Scan for the cell matching the given text and deliver its [x, y] coordinate at center. 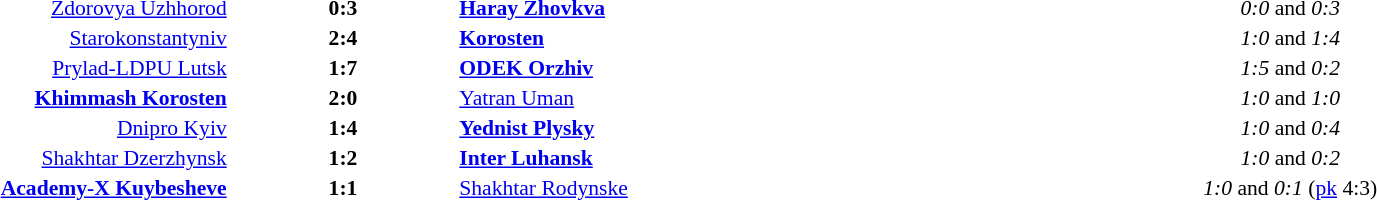
1:2 [344, 158]
1:4 [344, 128]
2:0 [344, 98]
Inter Luhansk [647, 158]
Yednist Plysky [647, 128]
2:4 [344, 38]
ODEK Orzhiv [647, 68]
1:7 [344, 68]
Yatran Uman [647, 98]
Korosten [647, 38]
